Extract the [X, Y] coordinate from the center of the cell holding the provided text.  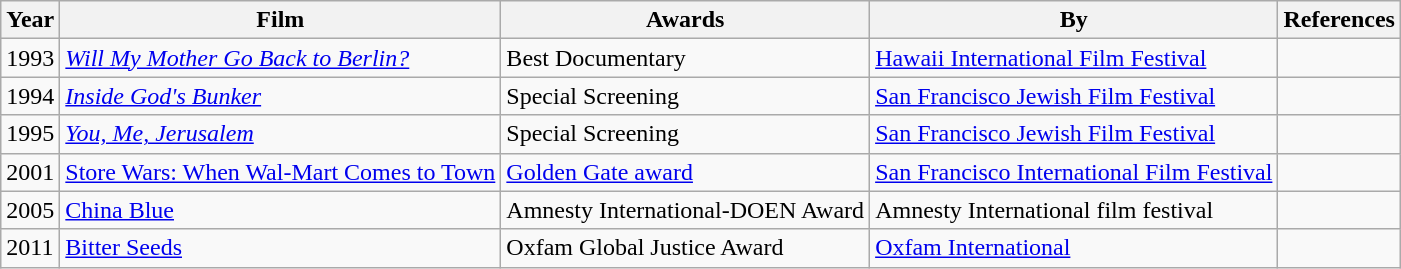
2011 [30, 248]
2001 [30, 172]
References [1340, 20]
San Francisco International Film Festival [1074, 172]
1993 [30, 58]
2005 [30, 210]
Amnesty International-DOEN Award [686, 210]
Oxfam International [1074, 248]
Inside God's Bunker [280, 96]
Store Wars: When Wal-Mart Comes to Town [280, 172]
Year [30, 20]
Amnesty International film festival [1074, 210]
1995 [30, 134]
Best Documentary [686, 58]
Will My Mother Go Back to Berlin? [280, 58]
1994 [30, 96]
Hawaii International Film Festival [1074, 58]
By [1074, 20]
Golden Gate award [686, 172]
Bitter Seeds [280, 248]
Oxfam Global Justice Award [686, 248]
China Blue [280, 210]
Awards [686, 20]
Film [280, 20]
You, Me, Jerusalem [280, 134]
